Pinpoint the cell where the given text exists, returning its (x, y) midpoint coordinate. 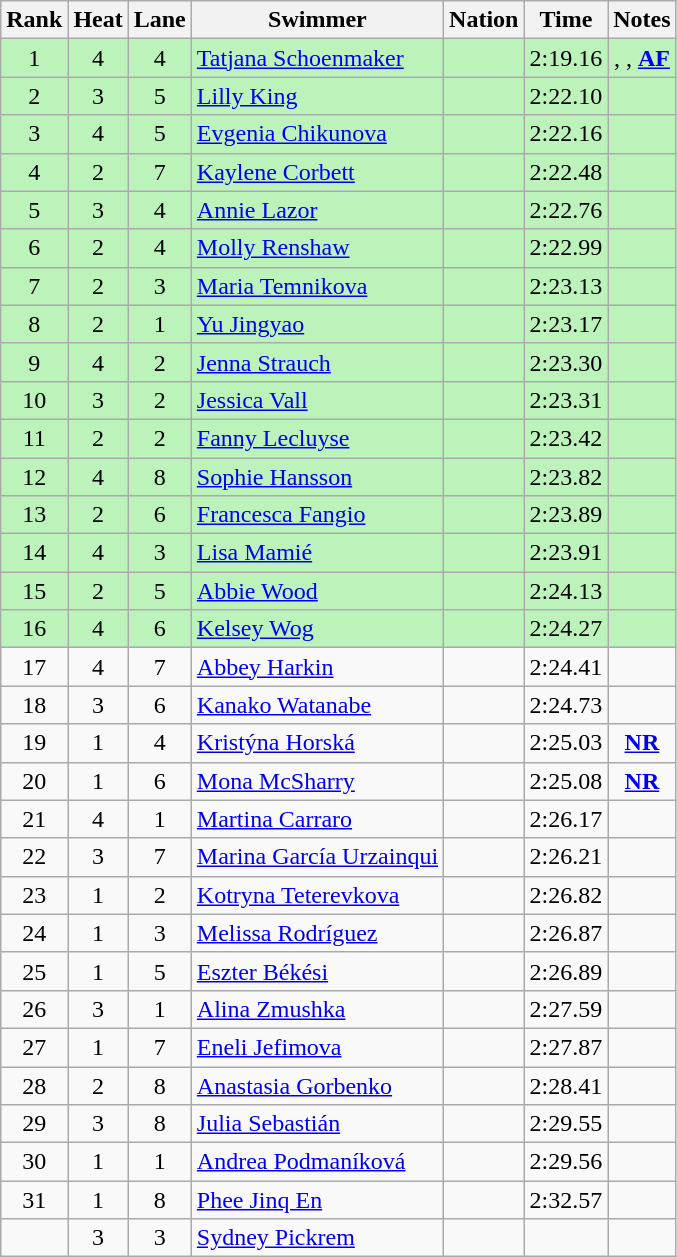
12 (34, 477)
Martina Carraro (317, 819)
2:23.91 (566, 553)
16 (34, 629)
2:25.03 (566, 743)
27 (34, 1047)
2:28.41 (566, 1085)
2:32.57 (566, 1200)
Kotryna Teterevkova (317, 895)
Marina García Urzainqui (317, 857)
2:24.13 (566, 591)
21 (34, 819)
20 (34, 781)
23 (34, 895)
Molly Renshaw (317, 248)
19 (34, 743)
2:24.41 (566, 667)
Rank (34, 20)
2:26.21 (566, 857)
2:24.73 (566, 705)
Melissa Rodríguez (317, 933)
2:25.08 (566, 781)
13 (34, 515)
Julia Sebastián (317, 1124)
Fanny Lecluyse (317, 438)
Swimmer (317, 20)
Sydney Pickrem (317, 1238)
2:23.42 (566, 438)
30 (34, 1162)
2:26.87 (566, 933)
Sophie Hansson (317, 477)
2:23.17 (566, 324)
Kaylene Corbett (317, 172)
Nation (484, 20)
2:26.82 (566, 895)
Lisa Mamié (317, 553)
Abbie Wood (317, 591)
2:24.27 (566, 629)
25 (34, 971)
31 (34, 1200)
17 (34, 667)
24 (34, 933)
Tatjana Schoenmaker (317, 58)
29 (34, 1124)
2:22.16 (566, 134)
Francesca Fangio (317, 515)
Evgenia Chikunova (317, 134)
Lilly King (317, 96)
Heat (98, 20)
2:23.13 (566, 286)
2:22.76 (566, 210)
Kristýna Horská (317, 743)
Andrea Podmaníková (317, 1162)
2:22.48 (566, 172)
Alina Zmushka (317, 1009)
28 (34, 1085)
Anastasia Gorbenko (317, 1085)
2:23.89 (566, 515)
2:29.55 (566, 1124)
10 (34, 400)
2:23.82 (566, 477)
Annie Lazor (317, 210)
Kanako Watanabe (317, 705)
2:23.30 (566, 362)
2:19.16 (566, 58)
Time (566, 20)
22 (34, 857)
9 (34, 362)
Phee Jinq En (317, 1200)
26 (34, 1009)
Eneli Jefimova (317, 1047)
Mona McSharry (317, 781)
Notes (642, 20)
, , AF (642, 58)
15 (34, 591)
2:27.59 (566, 1009)
2:29.56 (566, 1162)
2:22.99 (566, 248)
Yu Jingyao (317, 324)
11 (34, 438)
18 (34, 705)
2:22.10 (566, 96)
2:26.89 (566, 971)
Eszter Békési (317, 971)
2:27.87 (566, 1047)
Kelsey Wog (317, 629)
2:26.17 (566, 819)
Maria Temnikova (317, 286)
2:23.31 (566, 400)
Jenna Strauch (317, 362)
Lane (160, 20)
Jessica Vall (317, 400)
Abbey Harkin (317, 667)
14 (34, 553)
